Find where the given text appears and provide that cell's center as [x, y] coordinate. 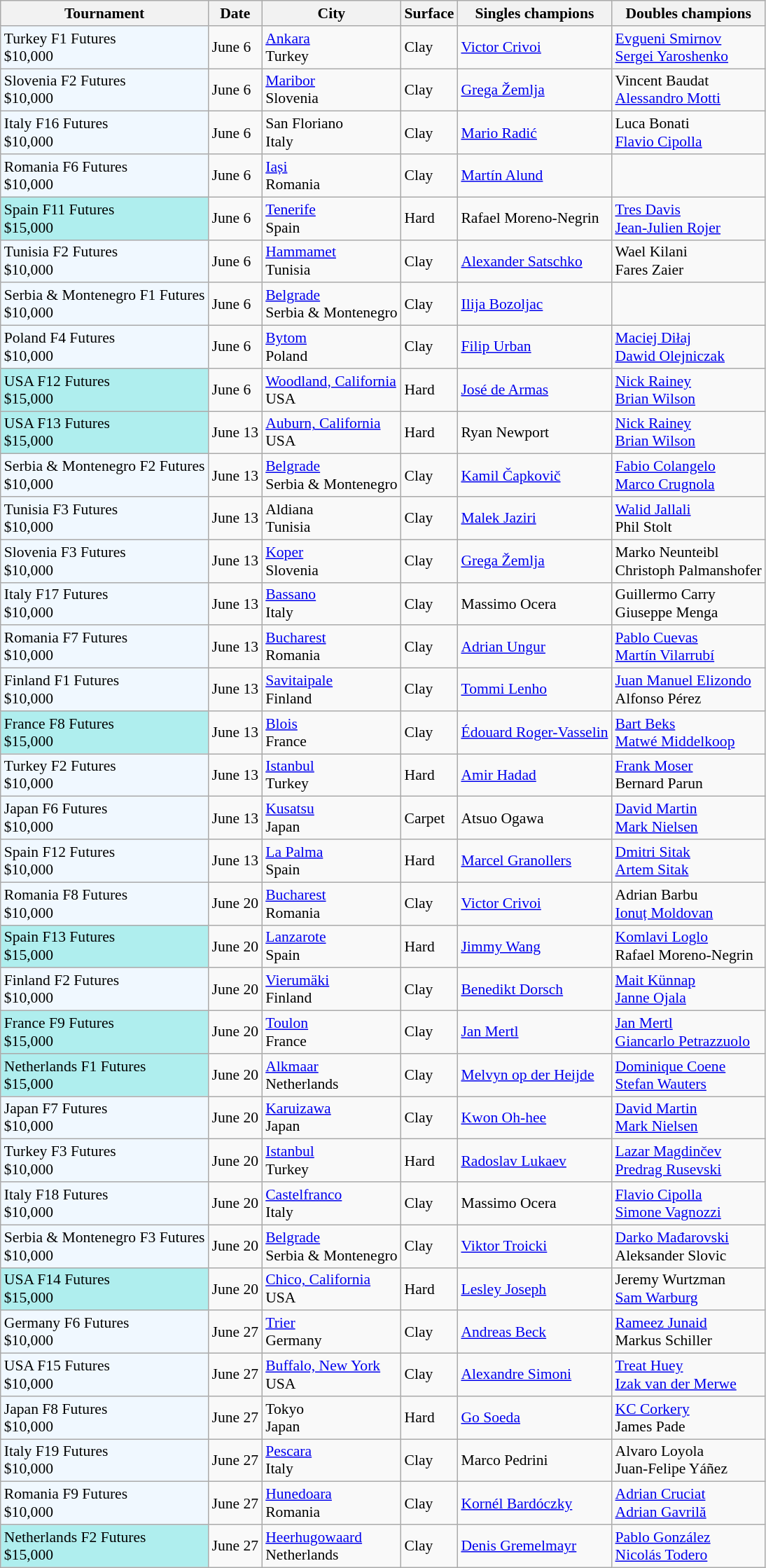
KaruizawaJapan [331, 1118]
City [331, 13]
Luca Bonati Flavio Cipolla [688, 133]
Andreas Beck [534, 1333]
Marco Pedrini [534, 1460]
France F9 Futures$15,000 [105, 1033]
KC Corkery James Pade [688, 1418]
BassanoItaly [331, 604]
Chico, CaliforniaUSA [331, 1289]
Ryan Newport [534, 433]
LanzaroteSpain [331, 946]
Turkey F2 Futures$10,000 [105, 775]
USA F15 Futures$10,000 [105, 1375]
PescaraItaly [331, 1460]
Tunisia F2 Futures$10,000 [105, 261]
Japan F8 Futures$10,000 [105, 1418]
Carpet [430, 818]
USA F12 Futures$15,000 [105, 390]
HeerhugowaardNetherlands [331, 1546]
Édouard Roger-Vasselin [534, 733]
Viktor Troicki [534, 1246]
Germany F6 Futures$10,000 [105, 1333]
Japan F6 Futures$10,000 [105, 818]
Frank Moser Bernard Parun [688, 775]
Benedikt Dorsch [534, 989]
San FlorianoItaly [331, 133]
Tommi Lenho [534, 689]
CastelfrancoItaly [331, 1204]
Jimmy Wang [534, 946]
Bart Beks Matwé Middelkoop [688, 733]
TokyoJapan [331, 1418]
France F8 Futures$15,000 [105, 733]
IașiRomania [331, 175]
Evgueni Smirnov Sergei Yaroshenko [688, 48]
Vincent Baudat Alessandro Motti [688, 90]
KoperSlovenia [331, 561]
Japan F7 Futures$10,000 [105, 1118]
Italy F17 Futures$10,000 [105, 604]
Filip Urban [534, 348]
Italy F19 Futures$10,000 [105, 1460]
Martín Alund [534, 175]
Jan Mertl Giancarlo Petrazzuolo [688, 1033]
Romania F8 Futures$10,000 [105, 904]
Mait Künnap Janne Ojala [688, 989]
Dmitri Sitak Artem Sitak [688, 860]
Spain F13 Futures$15,000 [105, 946]
Woodland, CaliforniaUSA [331, 390]
Date [235, 13]
USA F14 Futures$15,000 [105, 1289]
Kornél Bardóczky [534, 1504]
Mario Radić [534, 133]
Serbia & Montenegro F3 Futures$10,000 [105, 1246]
Jeremy Wurtzman Sam Warburg [688, 1289]
La PalmaSpain [331, 860]
Marko Neunteibl Christoph Palmanshofer [688, 561]
Auburn, CaliforniaUSA [331, 433]
Melvyn op der Heijde [534, 1075]
TrierGermany [331, 1333]
BloisFrance [331, 733]
Singles champions [534, 13]
Marcel Granollers [534, 860]
Go Soeda [534, 1418]
Komlavi Loglo Rafael Moreno-Negrin [688, 946]
Finland F1 Futures$10,000 [105, 689]
Juan Manuel Elizondo Alfonso Pérez [688, 689]
Doubles champions [688, 13]
ToulonFrance [331, 1033]
AldianaTunisia [331, 518]
Buffalo, New YorkUSA [331, 1375]
TenerifeSpain [331, 219]
Radoslav Lukaev [534, 1160]
Jan Mertl [534, 1033]
Kwon Oh-hee [534, 1118]
MariborSlovenia [331, 90]
Lesley Joseph [534, 1289]
KusatsuJapan [331, 818]
Dominique Coene Stefan Wauters [688, 1075]
Alvaro Loyola Juan-Felipe Yáñez [688, 1460]
Turkey F3 Futures$10,000 [105, 1160]
AnkaraTurkey [331, 48]
Lazar Magdinčev Predrag Rusevski [688, 1160]
Italy F16 Futures$10,000 [105, 133]
Romania F7 Futures$10,000 [105, 647]
Tres Davis Jean-Julien Rojer [688, 219]
Surface [430, 13]
Fabio Colangelo Marco Crugnola [688, 475]
Amir Hadad [534, 775]
Treat Huey Izak van der Merwe [688, 1375]
Netherlands F2 Futures$15,000 [105, 1546]
Denis Gremelmayr [534, 1546]
Italy F18 Futures$10,000 [105, 1204]
Finland F2 Futures$10,000 [105, 989]
Romania F9 Futures$10,000 [105, 1504]
BytomPoland [331, 348]
Pablo Cuevas Martín Vilarrubí [688, 647]
Serbia & Montenegro F1 Futures$10,000 [105, 304]
AlkmaarNetherlands [331, 1075]
Alexander Satschko [534, 261]
Pablo González Nicolás Todero [688, 1546]
SavitaipaleFinland [331, 689]
Spain F12 Futures$10,000 [105, 860]
Romania F6 Futures$10,000 [105, 175]
Rameez Junaid Markus Schiller [688, 1333]
Tournament [105, 13]
Slovenia F3 Futures$10,000 [105, 561]
Adrian Barbu Ionuț Moldovan [688, 904]
Atsuo Ogawa [534, 818]
Darko Mađarovski Aleksander Slovic [688, 1246]
Ilija Bozoljac [534, 304]
HunedoaraRomania [331, 1504]
Poland F4 Futures$10,000 [105, 348]
Adrian Cruciat Adrian Gavrilă [688, 1504]
Walid Jallali Phil Stolt [688, 518]
Kamil Čapkovič [534, 475]
Slovenia F2 Futures$10,000 [105, 90]
Wael Kilani Fares Zaier [688, 261]
Guillermo Carry Giuseppe Menga [688, 604]
José de Armas [534, 390]
HammametTunisia [331, 261]
Turkey F1 Futures$10,000 [105, 48]
Rafael Moreno-Negrin [534, 219]
Alexandre Simoni [534, 1375]
Adrian Ungur [534, 647]
USA F13 Futures$15,000 [105, 433]
Flavio Cipolla Simone Vagnozzi [688, 1204]
Serbia & Montenegro F2 Futures$10,000 [105, 475]
Maciej Diłaj Dawid Olejniczak [688, 348]
Spain F11 Futures$15,000 [105, 219]
VierumäkiFinland [331, 989]
Malek Jaziri [534, 518]
Netherlands F1 Futures$15,000 [105, 1075]
Tunisia F3 Futures$10,000 [105, 518]
